Extract the [x, y] coordinate from the center of the cell holding the provided text.  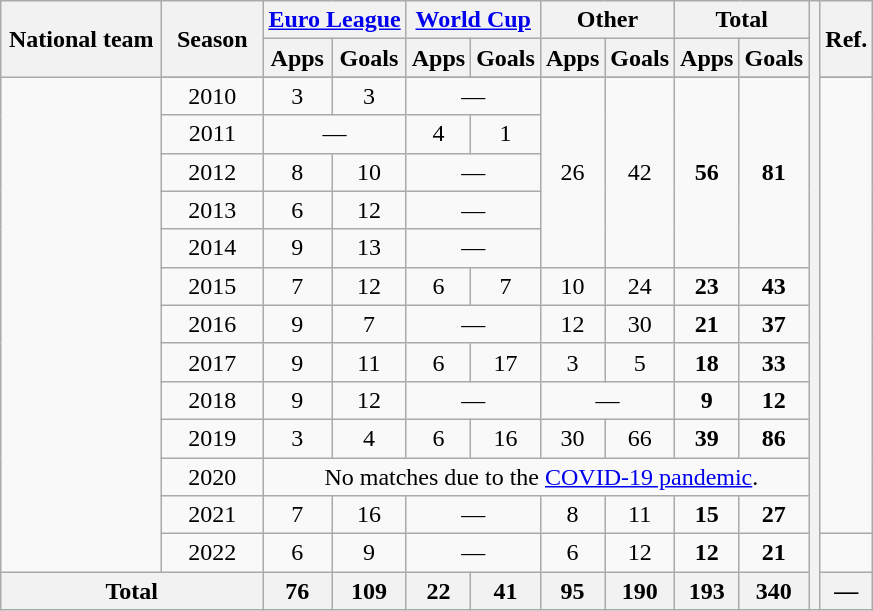
National team [82, 39]
22 [438, 591]
18 [707, 362]
Euro League [334, 20]
66 [640, 438]
37 [774, 324]
2015 [212, 286]
190 [640, 591]
76 [298, 591]
2017 [212, 362]
33 [774, 362]
2022 [212, 553]
26 [572, 172]
42 [640, 172]
81 [774, 172]
Ref. [846, 39]
23 [707, 286]
Season [212, 39]
43 [774, 286]
2011 [212, 134]
World Cup [473, 20]
No matches due to the COVID-19 pandemic. [542, 477]
5 [640, 362]
39 [707, 438]
2012 [212, 172]
2019 [212, 438]
340 [774, 591]
2021 [212, 515]
41 [506, 591]
13 [370, 248]
2010 [212, 96]
95 [572, 591]
2013 [212, 210]
24 [640, 286]
2018 [212, 400]
56 [707, 172]
17 [506, 362]
27 [774, 515]
193 [707, 591]
Other [607, 20]
86 [774, 438]
2020 [212, 477]
2014 [212, 248]
2016 [212, 324]
15 [707, 515]
1 [506, 134]
109 [370, 591]
